Pinpoint the cell where the given text exists, returning its (x, y) midpoint coordinate. 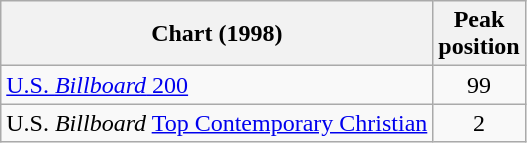
99 (479, 85)
U.S. Billboard 200 (217, 85)
2 (479, 123)
Chart (1998) (217, 34)
U.S. Billboard Top Contemporary Christian (217, 123)
Peakposition (479, 34)
